Capture the cell that displays the provided text and extract its [x, y] central coordinate. 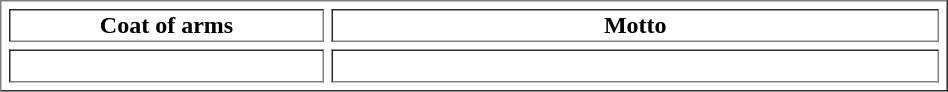
Motto [636, 26]
Coat of arms [166, 26]
